Search for the cell housing the specified text and yield its [X, Y] center coordinate. 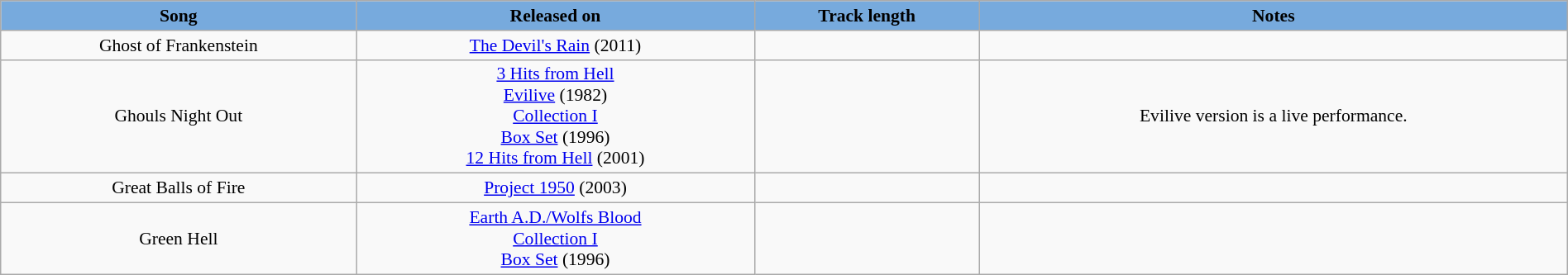
3 Hits from HellEvilive (1982)Collection IBox Set (1996)12 Hits from Hell (2001) [556, 116]
Earth A.D./Wolfs BloodCollection IBox Set (1996) [556, 238]
The Devil's Rain (2011) [556, 45]
Evilive version is a live performance. [1274, 116]
Green Hell [179, 238]
Ghost of Frankenstein [179, 45]
Ghouls Night Out [179, 116]
Project 1950 (2003) [556, 188]
Released on [556, 16]
Notes [1274, 16]
Track length [867, 16]
Song [179, 16]
Great Balls of Fire [179, 188]
